Provide the [X, Y] coordinate of the cell's center where the given text is located.  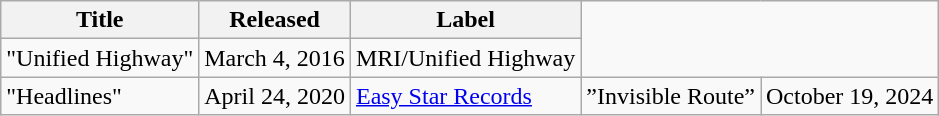
October 19, 2024 [849, 96]
Released [275, 20]
Title [100, 20]
"Unified Highway" [100, 58]
April 24, 2020 [275, 96]
MRI/Unified Highway [465, 58]
Easy Star Records [465, 96]
Label [465, 20]
”Invisible Route” [671, 96]
March 4, 2016 [275, 58]
"Headlines" [100, 96]
